Return [X, Y] of the center of cell containing provided text 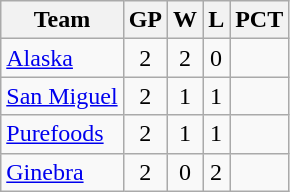
L [216, 20]
Team [62, 20]
GP [145, 20]
Purefoods [62, 134]
Alaska [62, 58]
PCT [260, 20]
Ginebra [62, 172]
W [186, 20]
San Miguel [62, 96]
